From the cell containing the given text, extract its center point as [X, Y] coordinate. 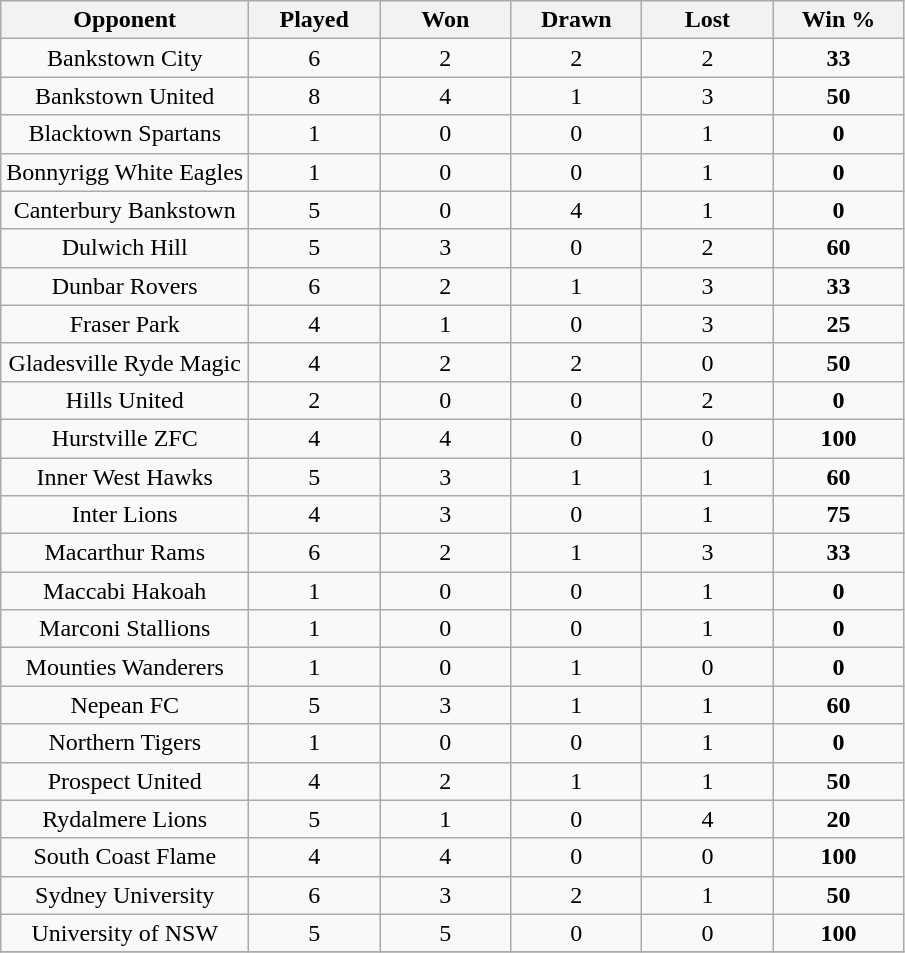
Macarthur Rams [125, 553]
Opponent [125, 20]
Mounties Wanderers [125, 667]
Marconi Stallions [125, 629]
Hurstville ZFC [125, 438]
20 [838, 819]
Rydalmere Lions [125, 819]
Bankstown City [125, 58]
Dunbar Rovers [125, 286]
Lost [708, 20]
Win % [838, 20]
Prospect United [125, 781]
Northern Tigers [125, 743]
25 [838, 324]
Sydney University [125, 895]
South Coast Flame [125, 857]
University of NSW [125, 933]
Drawn [576, 20]
Inter Lions [125, 515]
75 [838, 515]
Bonnyrigg White Eagles [125, 172]
Hills United [125, 400]
Played [314, 20]
Nepean FC [125, 705]
Blacktown Spartans [125, 134]
Maccabi Hakoah [125, 591]
Won [446, 20]
Gladesville Ryde Magic [125, 362]
Canterbury Bankstown [125, 210]
Inner West Hawks [125, 477]
Fraser Park [125, 324]
Dulwich Hill [125, 248]
8 [314, 96]
Bankstown United [125, 96]
